Detect which cell encompasses the target text, then output its [X, Y] center coordinate. 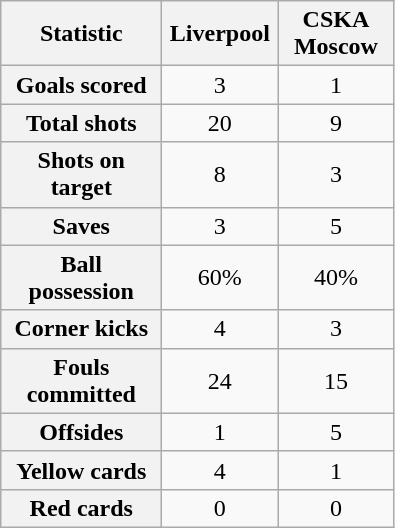
Ball possession [82, 278]
Red cards [82, 508]
8 [220, 174]
15 [336, 380]
Corner kicks [82, 329]
9 [336, 123]
Saves [82, 226]
24 [220, 380]
Total shots [82, 123]
Offsides [82, 432]
20 [220, 123]
40% [336, 278]
Fouls committed [82, 380]
Goals scored [82, 85]
60% [220, 278]
CSKA Moscow [336, 34]
Shots on target [82, 174]
Yellow cards [82, 470]
Statistic [82, 34]
Liverpool [220, 34]
